Find where the given text appears and provide that cell's center as [x, y] coordinate. 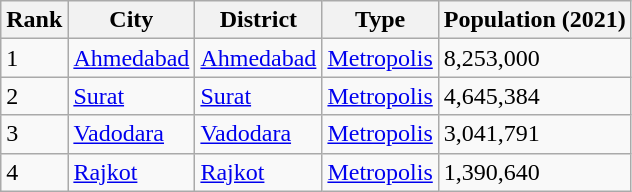
8,253,000 [534, 58]
2 [34, 96]
Rank [34, 20]
City [132, 20]
District [258, 20]
3,041,791 [534, 134]
1,390,640 [534, 172]
3 [34, 134]
1 [34, 58]
4,645,384 [534, 96]
Population (2021) [534, 20]
4 [34, 172]
Type [380, 20]
